Capture the cell that displays the provided text and extract its [X, Y] central coordinate. 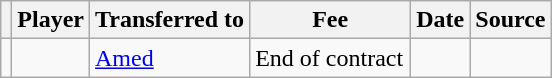
Amed [170, 58]
End of contract [330, 58]
Player [51, 20]
Transferred to [170, 20]
Date [440, 20]
Source [510, 20]
Fee [330, 20]
